Pinpoint the cell where the given text exists, returning its (X, Y) midpoint coordinate. 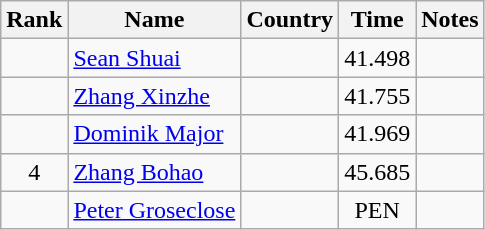
Name (154, 20)
45.685 (378, 172)
Rank (34, 20)
PEN (378, 210)
Notes (450, 20)
Zhang Xinzhe (154, 96)
Peter Groseclose (154, 210)
Time (378, 20)
41.498 (378, 58)
4 (34, 172)
41.969 (378, 134)
41.755 (378, 96)
Country (290, 20)
Dominik Major (154, 134)
Zhang Bohao (154, 172)
Sean Shuai (154, 58)
